For the text-containing cell, return its midpoint in (x, y) coordinate format. 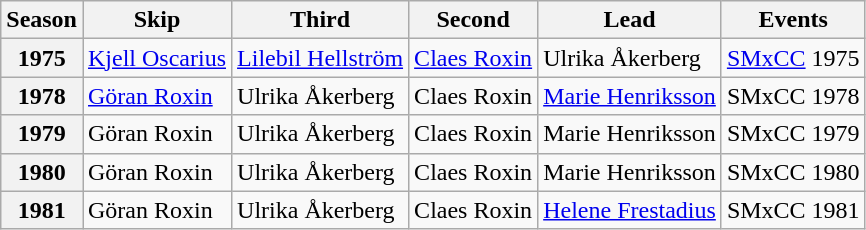
SMxCC 1979 (793, 134)
Season (42, 20)
Second (474, 20)
1980 (42, 172)
Third (320, 20)
1975 (42, 58)
Skip (156, 20)
Events (793, 20)
Lilebil Hellström (320, 58)
Kjell Oscarius (156, 58)
1978 (42, 96)
Lead (630, 20)
1979 (42, 134)
Helene Frestadius (630, 210)
SMxCC 1981 (793, 210)
1981 (42, 210)
SMxCC 1980 (793, 172)
SMxCC 1975 (793, 58)
SMxCC 1978 (793, 96)
